Identify which cell holds the provided text, then report its [X, Y] central coordinate. 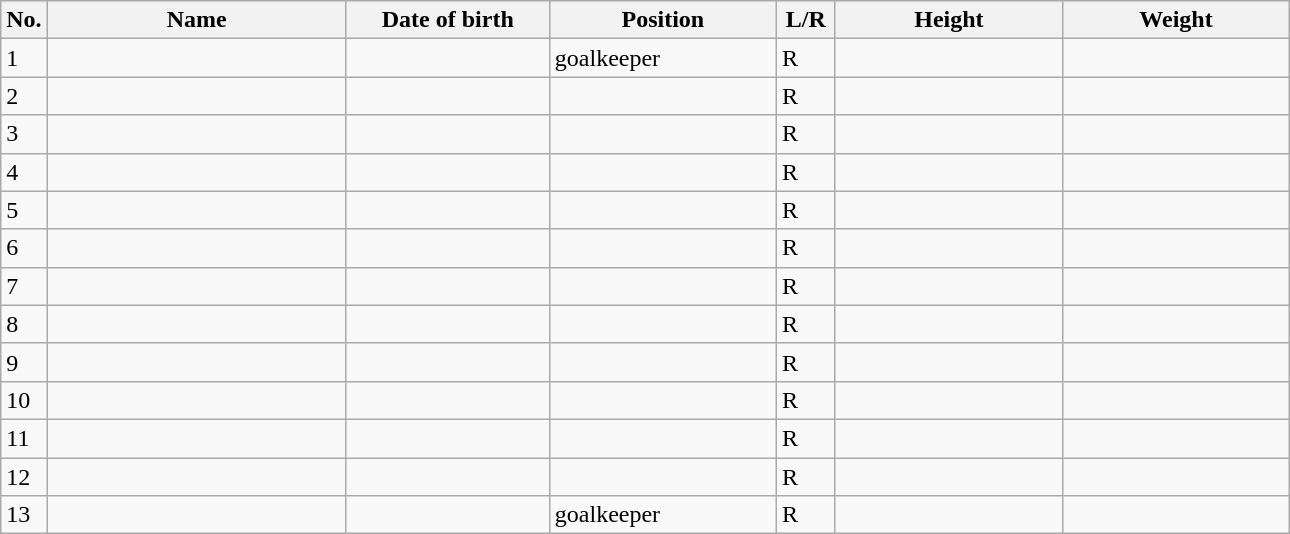
12 [24, 477]
7 [24, 286]
No. [24, 20]
3 [24, 134]
4 [24, 172]
6 [24, 248]
Position [662, 20]
Name [196, 20]
11 [24, 438]
Height [948, 20]
8 [24, 324]
Weight [1176, 20]
5 [24, 210]
2 [24, 96]
9 [24, 362]
13 [24, 515]
Date of birth [448, 20]
L/R [806, 20]
1 [24, 58]
10 [24, 400]
